Find where the given text appears and provide that cell's center as (x, y) coordinate. 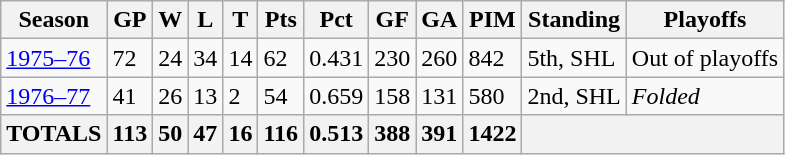
GA (440, 20)
0.659 (336, 96)
Folded (704, 96)
1975–76 (54, 58)
TOTALS (54, 134)
16 (240, 134)
Pts (281, 20)
131 (440, 96)
W (170, 20)
580 (492, 96)
Pct (336, 20)
26 (170, 96)
116 (281, 134)
388 (392, 134)
230 (392, 58)
24 (170, 58)
0.513 (336, 134)
34 (206, 58)
14 (240, 58)
113 (130, 134)
158 (392, 96)
54 (281, 96)
GP (130, 20)
Standing (574, 20)
41 (130, 96)
47 (206, 134)
13 (206, 96)
GF (392, 20)
5th, SHL (574, 58)
62 (281, 58)
72 (130, 58)
1976–77 (54, 96)
391 (440, 134)
Playoffs (704, 20)
842 (492, 58)
Season (54, 20)
2 (240, 96)
Out of playoffs (704, 58)
PIM (492, 20)
1422 (492, 134)
T (240, 20)
50 (170, 134)
2nd, SHL (574, 96)
0.431 (336, 58)
L (206, 20)
260 (440, 58)
